Determine the [x, y] coordinate at the center of the cell enclosing the given text.  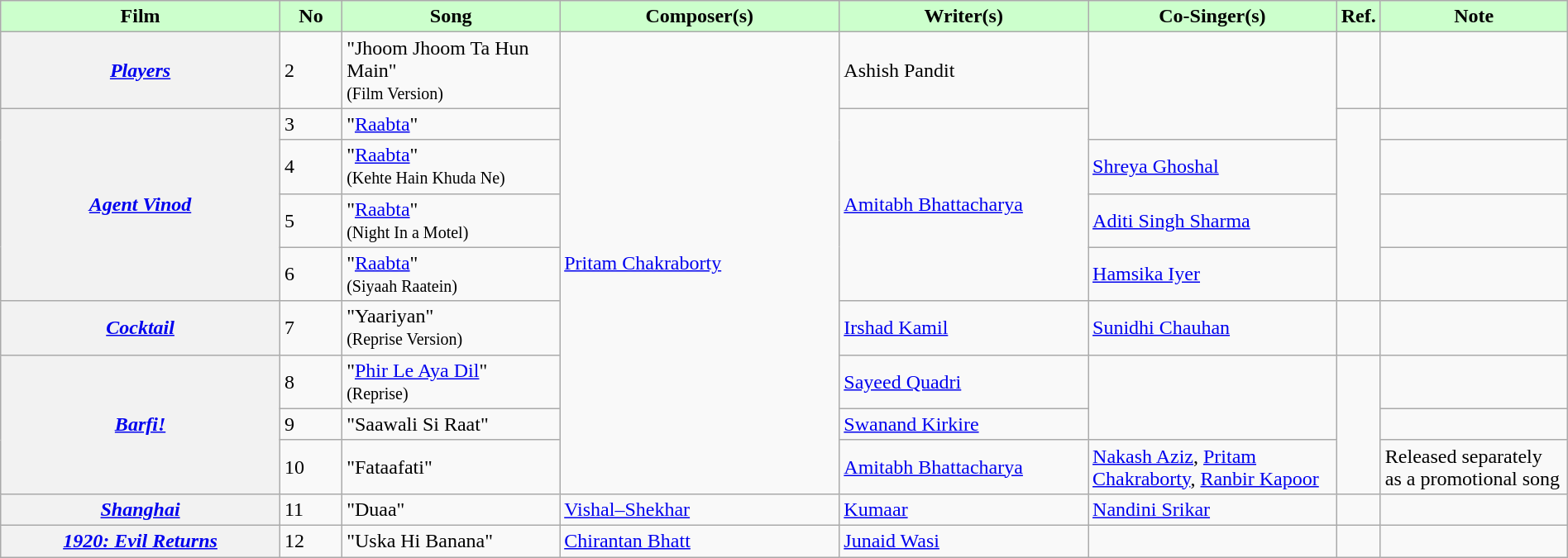
"Raabta" (Kehte Hain Khuda Ne) [452, 167]
Writer(s) [964, 17]
5 [311, 220]
"Yaariyan"(Reprise Version) [452, 327]
Junaid Wasi [964, 541]
Agent Vinod [141, 205]
Shanghai [141, 509]
4 [311, 167]
Pritam Chakraborty [700, 263]
"Raabta"(Night In a Motel) [452, 220]
Barfi! [141, 424]
"Fataafati" [452, 466]
Players [141, 70]
Composer(s) [700, 17]
Swanand Kirkire [964, 424]
Cocktail [141, 327]
Nandini Srikar [1212, 509]
2 [311, 70]
Kumaar [964, 509]
Released separately as a promotional song [1474, 466]
Note [1474, 17]
6 [311, 274]
10 [311, 466]
"Uska Hi Banana" [452, 541]
"Jhoom Jhoom Ta Hun Main"(Film Version) [452, 70]
Hamsika Iyer [1212, 274]
3 [311, 124]
"Saawali Si Raat" [452, 424]
Shreya Ghoshal [1212, 167]
Vishal–Shekhar [700, 509]
Ashish Pandit [964, 70]
"Raabta" [452, 124]
7 [311, 327]
Song [452, 17]
Ref. [1358, 17]
11 [311, 509]
No [311, 17]
Nakash Aziz, Pritam Chakraborty, Ranbir Kapoor [1212, 466]
Chirantan Bhatt [700, 541]
"Duaa" [452, 509]
Sunidhi Chauhan [1212, 327]
Film [141, 17]
Sayeed Quadri [964, 382]
8 [311, 382]
1920: Evil Returns [141, 541]
Aditi Singh Sharma [1212, 220]
Irshad Kamil [964, 327]
9 [311, 424]
12 [311, 541]
Co-Singer(s) [1212, 17]
"Raabta"(Siyaah Raatein) [452, 274]
"Phir Le Aya Dil"(Reprise) [452, 382]
